Pinpoint the cell where the given text exists, returning its [x, y] midpoint coordinate. 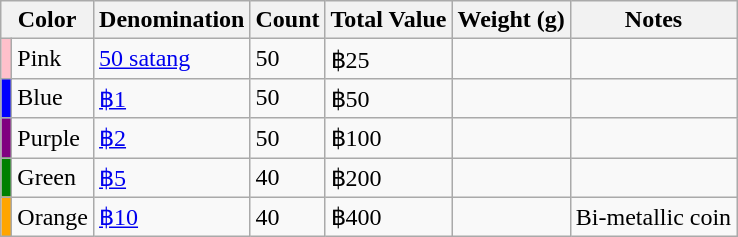
Notes [653, 20]
฿50 [388, 98]
฿100 [388, 138]
Pink [53, 59]
50 satang [172, 59]
฿25 [388, 59]
Count [288, 20]
Orange [53, 217]
฿200 [388, 178]
Bi-metallic coin [653, 217]
Total Value [388, 20]
฿5 [172, 178]
Purple [53, 138]
฿400 [388, 217]
฿1 [172, 98]
฿10 [172, 217]
Denomination [172, 20]
Weight (g) [511, 20]
฿2 [172, 138]
Blue [53, 98]
Color [48, 20]
Green [53, 178]
